Detect which cell encompasses the target text, then output its [x, y] center coordinate. 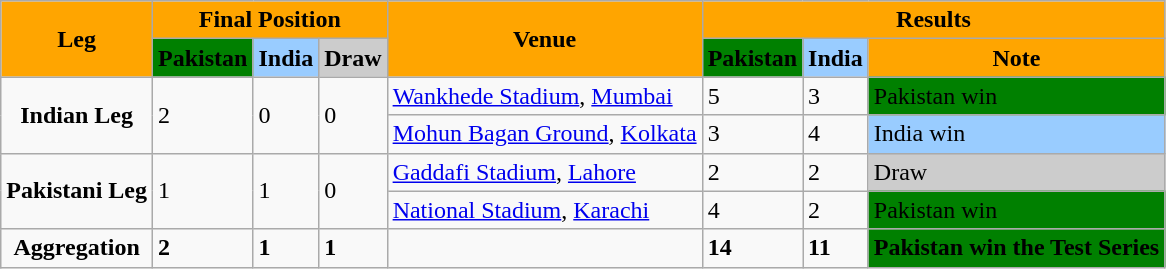
Mohun Bagan Ground, Kolkata [544, 134]
Leg [77, 39]
11 [836, 248]
Indian Leg [77, 115]
Pakistan win the Test Series [1016, 248]
Venue [544, 39]
India win [1016, 134]
Wankhede Stadium, Mumbai [544, 96]
Pakistani Leg [77, 191]
Aggregation [77, 248]
National Stadium, Karachi [544, 210]
14 [752, 248]
Results [934, 20]
Gaddafi Stadium, Lahore [544, 172]
Final Position [270, 20]
Note [1016, 58]
5 [752, 96]
